Return (x, y) of the center of cell containing provided text 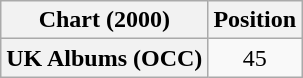
Chart (2000) (104, 20)
Position (255, 20)
UK Albums (OCC) (104, 58)
45 (255, 58)
